Find where the given text appears and provide that cell's center as (X, Y) coordinate. 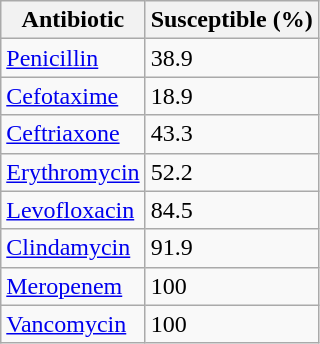
84.5 (232, 210)
Levofloxacin (73, 210)
Ceftriaxone (73, 134)
52.2 (232, 172)
Erythromycin (73, 172)
43.3 (232, 134)
Susceptible (%) (232, 20)
Meropenem (73, 286)
38.9 (232, 58)
Antibiotic (73, 20)
91.9 (232, 248)
Cefotaxime (73, 96)
Penicillin (73, 58)
Vancomycin (73, 324)
18.9 (232, 96)
Clindamycin (73, 248)
